Detect which cell encompasses the target text, then output its (X, Y) center coordinate. 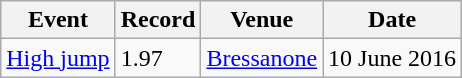
High jump (58, 58)
Venue (262, 20)
10 June 2016 (392, 58)
Bressanone (262, 58)
1.97 (158, 58)
Date (392, 20)
Record (158, 20)
Event (58, 20)
